Scan for the cell matching the given text and deliver its (X, Y) coordinate at center. 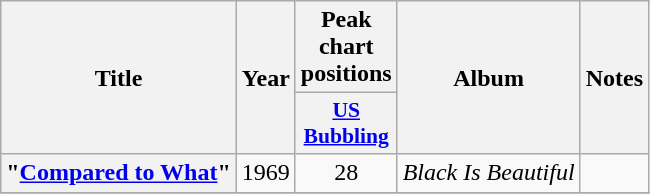
Year (266, 78)
USBubbling (346, 124)
Peak chart positions (346, 47)
Title (119, 78)
"Compared to What" (119, 173)
28 (346, 173)
Notes (614, 78)
Album (488, 78)
1969 (266, 173)
Black Is Beautiful (488, 173)
